Extract the [x, y] coordinate from the center of the cell holding the provided text.  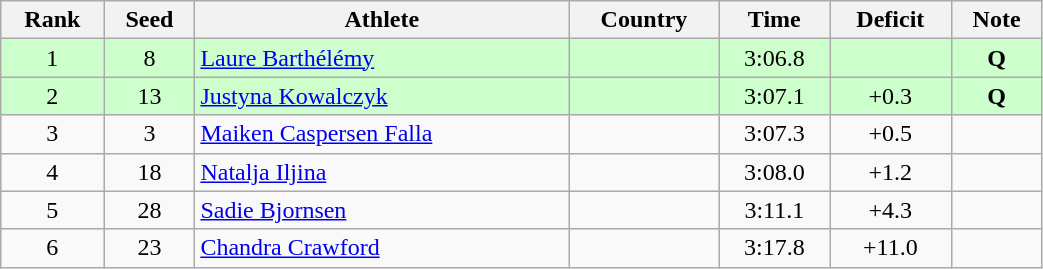
6 [52, 248]
3:17.8 [774, 248]
+0.5 [891, 134]
Country [644, 20]
3:07.3 [774, 134]
4 [52, 172]
3:08.0 [774, 172]
Deficit [891, 20]
Justyna Kowalczyk [382, 96]
Seed [150, 20]
Laure Barthélémy [382, 58]
Rank [52, 20]
Athlete [382, 20]
3:06.8 [774, 58]
+11.0 [891, 248]
Maiken Caspersen Falla [382, 134]
28 [150, 210]
5 [52, 210]
Note [996, 20]
+0.3 [891, 96]
18 [150, 172]
1 [52, 58]
2 [52, 96]
23 [150, 248]
Sadie Bjornsen [382, 210]
3:07.1 [774, 96]
+1.2 [891, 172]
Natalja Iljina [382, 172]
8 [150, 58]
3:11.1 [774, 210]
Chandra Crawford [382, 248]
+4.3 [891, 210]
Time [774, 20]
13 [150, 96]
